Extract the [X, Y] coordinate from the center of the cell holding the provided text.  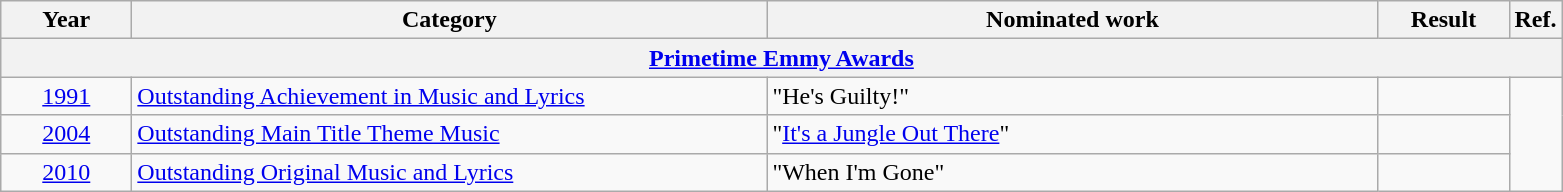
Ref. [1536, 20]
"He's Guilty!" [1072, 96]
Year [66, 20]
2004 [66, 134]
Primetime Emmy Awards [782, 58]
2010 [66, 172]
Result [1444, 20]
Nominated work [1072, 20]
Category [450, 20]
Outstanding Original Music and Lyrics [450, 172]
Outstanding Main Title Theme Music [450, 134]
"When I'm Gone" [1072, 172]
1991 [66, 96]
Outstanding Achievement in Music and Lyrics [450, 96]
"It's a Jungle Out There" [1072, 134]
